Capture the cell that displays the provided text and extract its [X, Y] central coordinate. 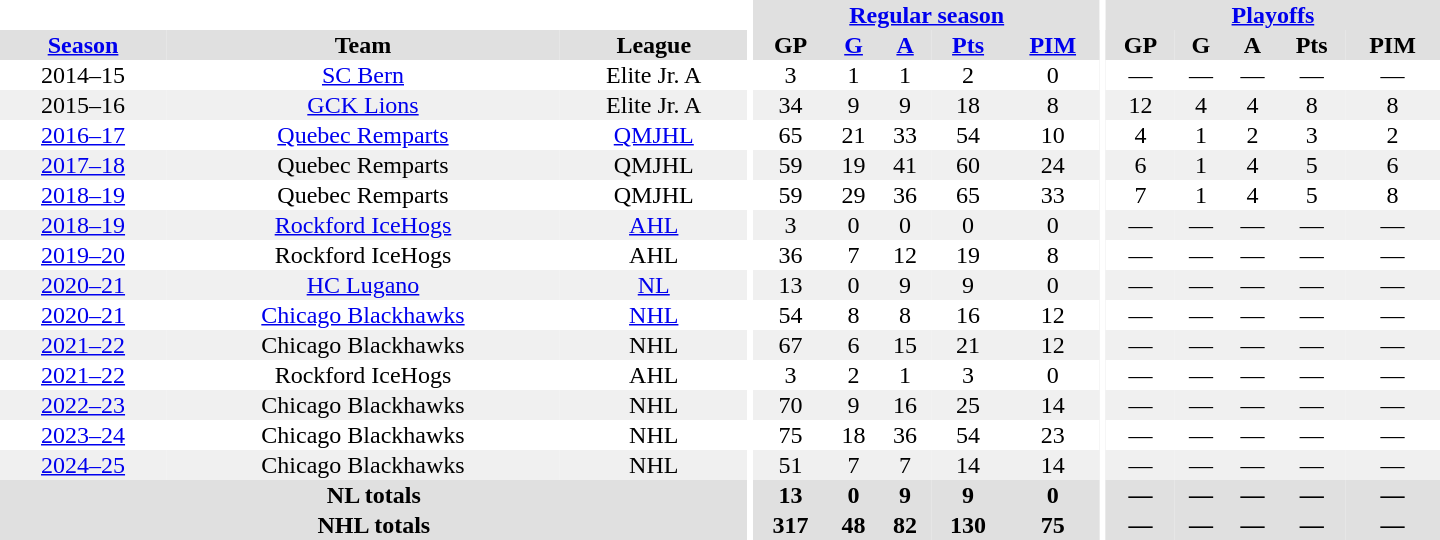
NL totals [374, 495]
41 [905, 165]
24 [1052, 165]
82 [905, 525]
NL [654, 285]
29 [854, 195]
Season [83, 45]
15 [905, 345]
Team [363, 45]
25 [968, 405]
League [654, 45]
2015–16 [83, 105]
2016–17 [83, 135]
67 [790, 345]
Regular season [926, 15]
SC Bern [363, 75]
23 [1052, 435]
10 [1052, 135]
HC Lugano [363, 285]
2019–20 [83, 255]
317 [790, 525]
2017–18 [83, 165]
130 [968, 525]
70 [790, 405]
60 [968, 165]
51 [790, 465]
GCK Lions [363, 105]
2024–25 [83, 465]
NHL totals [374, 525]
2023–24 [83, 435]
Playoffs [1273, 15]
48 [854, 525]
2022–23 [83, 405]
2014–15 [83, 75]
34 [790, 105]
